Find where the given text appears and provide that cell's center as [x, y] coordinate. 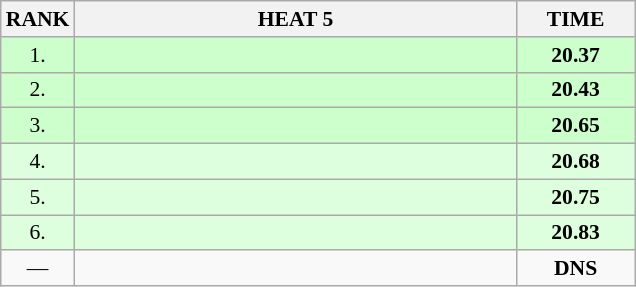
— [38, 269]
RANK [38, 19]
5. [38, 197]
20.43 [576, 90]
4. [38, 162]
2. [38, 90]
20.68 [576, 162]
6. [38, 233]
20.75 [576, 197]
3. [38, 126]
20.65 [576, 126]
TIME [576, 19]
1. [38, 55]
HEAT 5 [295, 19]
20.37 [576, 55]
DNS [576, 269]
20.83 [576, 233]
